Return the (X, Y) coordinate for the center point of the cell that contains the specified text.  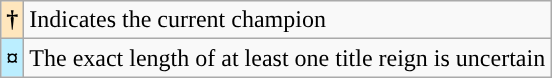
Indicates the current champion (288, 20)
The exact length of at least one title reign is uncertain (288, 58)
¤ (12, 58)
† (12, 20)
